Pinpoint the cell where the given text exists, returning its (X, Y) midpoint coordinate. 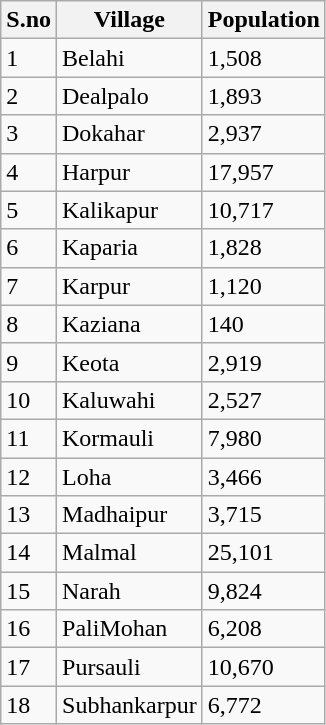
25,101 (264, 553)
Village (130, 20)
Keota (130, 362)
7,980 (264, 438)
2,527 (264, 400)
15 (29, 591)
Dealpalo (130, 96)
6,208 (264, 629)
17 (29, 667)
1 (29, 58)
9,824 (264, 591)
S.no (29, 20)
Population (264, 20)
9 (29, 362)
Loha (130, 477)
Belahi (130, 58)
1,828 (264, 248)
6,772 (264, 705)
Dokahar (130, 134)
1,893 (264, 96)
16 (29, 629)
14 (29, 553)
140 (264, 324)
Kaziana (130, 324)
5 (29, 210)
Malmal (130, 553)
Madhaipur (130, 515)
Narah (130, 591)
3,715 (264, 515)
6 (29, 248)
2,937 (264, 134)
7 (29, 286)
10,670 (264, 667)
18 (29, 705)
Karpur (130, 286)
2 (29, 96)
2,919 (264, 362)
Kormauli (130, 438)
Subhankarpur (130, 705)
3 (29, 134)
11 (29, 438)
Kaluwahi (130, 400)
1,508 (264, 58)
13 (29, 515)
17,957 (264, 172)
10,717 (264, 210)
3,466 (264, 477)
PaliMohan (130, 629)
Pursauli (130, 667)
8 (29, 324)
Kalikapur (130, 210)
1,120 (264, 286)
12 (29, 477)
Harpur (130, 172)
10 (29, 400)
Kaparia (130, 248)
4 (29, 172)
